Extract the [x, y] coordinate from the center of the cell holding the provided text.  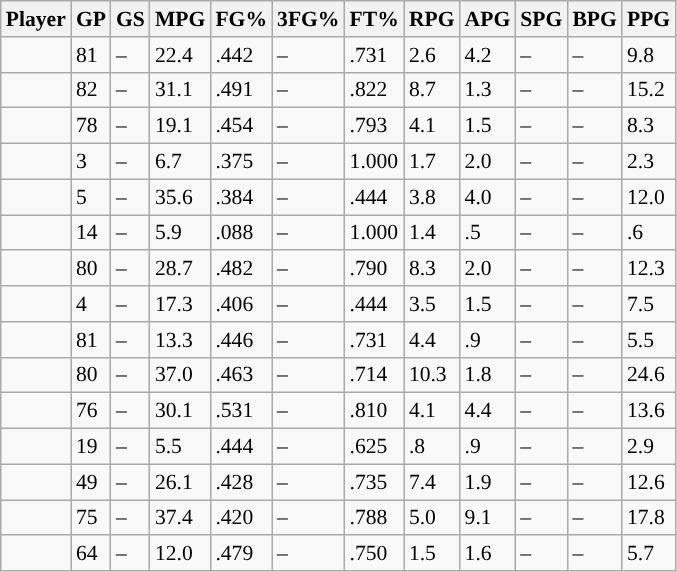
31.1 [180, 90]
75 [91, 518]
.714 [374, 375]
5.9 [180, 233]
.384 [241, 197]
15.2 [648, 90]
PPG [648, 19]
4.2 [488, 55]
26.1 [180, 482]
1.9 [488, 482]
22.4 [180, 55]
.479 [241, 554]
.6 [648, 233]
28.7 [180, 269]
49 [91, 482]
1.3 [488, 90]
.463 [241, 375]
12.3 [648, 269]
.406 [241, 304]
.375 [241, 162]
.750 [374, 554]
35.6 [180, 197]
30.1 [180, 411]
4.0 [488, 197]
1.7 [432, 162]
19 [91, 447]
17.8 [648, 518]
GP [91, 19]
.788 [374, 518]
3FG% [308, 19]
2.6 [432, 55]
5.0 [432, 518]
.446 [241, 340]
3.8 [432, 197]
1.8 [488, 375]
.793 [374, 126]
.625 [374, 447]
17.3 [180, 304]
64 [91, 554]
SPG [541, 19]
.8 [432, 447]
.790 [374, 269]
24.6 [648, 375]
7.4 [432, 482]
Player [36, 19]
3.5 [432, 304]
.5 [488, 233]
1.6 [488, 554]
.454 [241, 126]
13.3 [180, 340]
.442 [241, 55]
9.8 [648, 55]
2.9 [648, 447]
13.6 [648, 411]
1.4 [432, 233]
82 [91, 90]
78 [91, 126]
.428 [241, 482]
MPG [180, 19]
.088 [241, 233]
14 [91, 233]
9.1 [488, 518]
5 [91, 197]
12.6 [648, 482]
.735 [374, 482]
RPG [432, 19]
8.7 [432, 90]
3 [91, 162]
7.5 [648, 304]
2.3 [648, 162]
.810 [374, 411]
BPG [594, 19]
6.7 [180, 162]
.491 [241, 90]
.531 [241, 411]
4 [91, 304]
37.0 [180, 375]
37.4 [180, 518]
.482 [241, 269]
5.7 [648, 554]
76 [91, 411]
10.3 [432, 375]
.822 [374, 90]
19.1 [180, 126]
.420 [241, 518]
GS [130, 19]
FG% [241, 19]
APG [488, 19]
FT% [374, 19]
